Pinpoint the cell where the given text exists, returning its [x, y] midpoint coordinate. 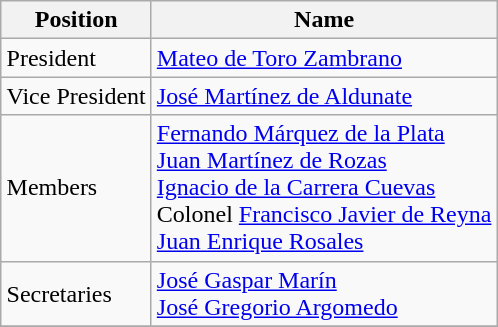
Name [324, 20]
José Martínez de Aldunate [324, 96]
Secretaries [76, 294]
Fernando Márquez de la PlataJuan Martínez de RozasIgnacio de la Carrera CuevasColonel Francisco Javier de ReynaJuan Enrique Rosales [324, 188]
Vice President [76, 96]
President [76, 58]
Position [76, 20]
Mateo de Toro Zambrano [324, 58]
José Gaspar MarínJosé Gregorio Argomedo [324, 294]
Members [76, 188]
